For the text-containing cell, return its midpoint in [X, Y] coordinate format. 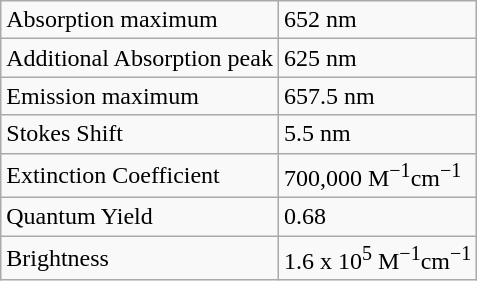
Emission maximum [140, 96]
5.5 nm [377, 134]
Absorption maximum [140, 20]
652 nm [377, 20]
700,000 M−1cm−1 [377, 176]
Additional Absorption peak [140, 58]
657.5 nm [377, 96]
1.6 x 105 M−1cm−1 [377, 258]
Quantum Yield [140, 217]
Brightness [140, 258]
Stokes Shift [140, 134]
625 nm [377, 58]
Extinction Coefficient [140, 176]
0.68 [377, 217]
